Locate the cell with the specified text and output its (x, y) center coordinate. 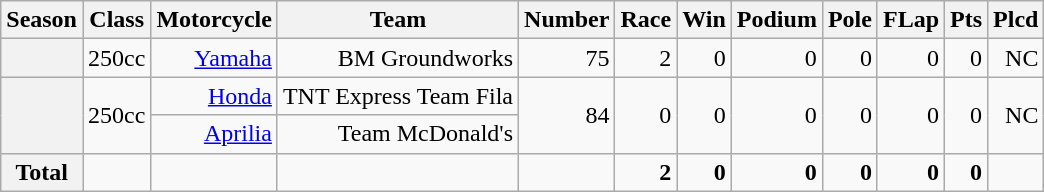
Pts (966, 20)
BM Groundworks (398, 58)
Team (398, 20)
84 (567, 115)
Podium (776, 20)
Aprilia (214, 134)
Race (646, 20)
Motorcycle (214, 20)
Team McDonald's (398, 134)
Win (704, 20)
Yamaha (214, 58)
Total (42, 172)
75 (567, 58)
TNT Express Team Fila (398, 96)
Class (116, 20)
Pole (850, 20)
Honda (214, 96)
Number (567, 20)
Plcd (1016, 20)
FLap (910, 20)
Season (42, 20)
